Output the [x, y] coordinate of the center of the cell containing the given text.  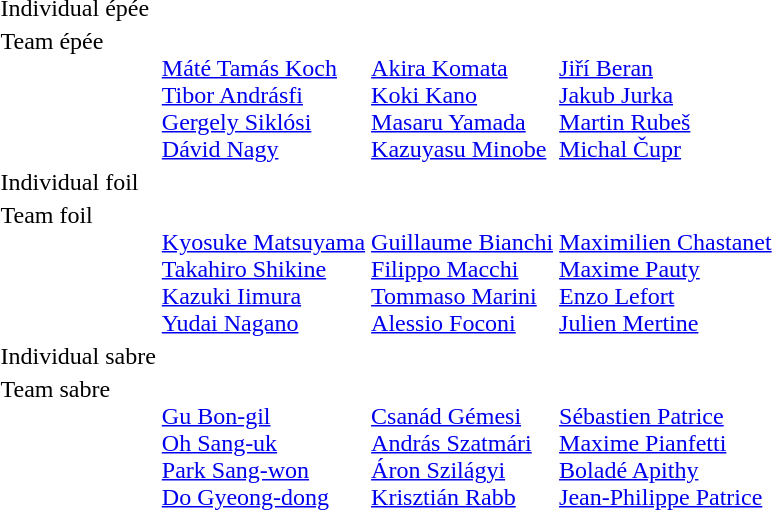
Guillaume BianchiFilippo MacchiTommaso MariniAlessio Foconi [462, 269]
Máté Tamás KochTibor AndrásfiGergely SiklósiDávid Nagy [263, 95]
Akira KomataKoki KanoMasaru YamadaKazuyasu Minobe [462, 95]
Kyosuke MatsuyamaTakahiro ShikineKazuki IimuraYudai Nagano [263, 269]
